Output the [x, y] coordinate of the center of the cell containing the given text.  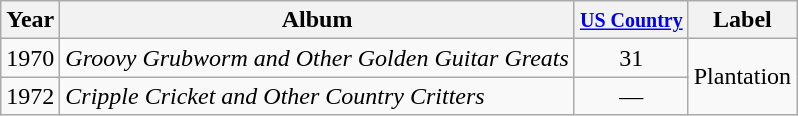
31 [631, 58]
— [631, 96]
1972 [30, 96]
Plantation [742, 77]
Label [742, 20]
Groovy Grubworm and Other Golden Guitar Greats [318, 58]
Album [318, 20]
Year [30, 20]
US Country [631, 20]
1970 [30, 58]
Cripple Cricket and Other Country Critters [318, 96]
